Scan for the cell matching the given text and deliver its [x, y] coordinate at center. 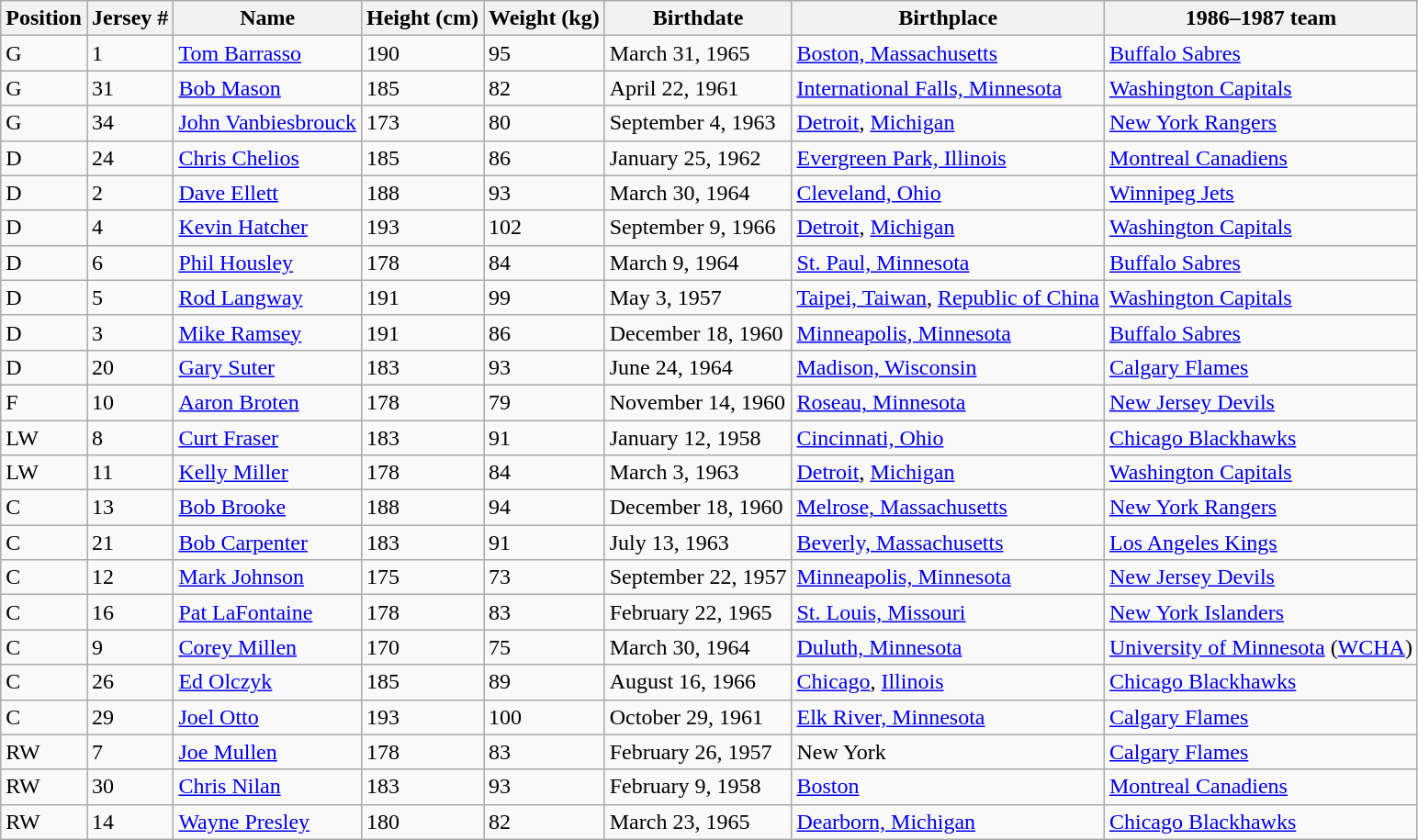
Evergreen Park, Illinois [948, 158]
October 29, 1961 [698, 717]
89 [544, 682]
180 [422, 822]
Kelly Miller [268, 473]
6 [129, 263]
Name [268, 18]
Weight (kg) [544, 18]
73 [544, 577]
21 [129, 543]
5 [129, 297]
St. Paul, Minnesota [948, 263]
Winnipeg Jets [1260, 193]
11 [129, 473]
Chicago, Illinois [948, 682]
May 3, 1957 [698, 297]
1 [129, 53]
January 25, 1962 [698, 158]
International Falls, Minnesota [948, 88]
173 [422, 123]
Cleveland, Ohio [948, 193]
Curt Fraser [268, 438]
Gary Suter [268, 367]
95 [544, 53]
June 24, 1964 [698, 367]
August 16, 1966 [698, 682]
John Vanbiesbrouck [268, 123]
Bob Brooke [268, 508]
Bob Mason [268, 88]
Jersey # [129, 18]
July 13, 1963 [698, 543]
170 [422, 647]
Tom Barrasso [268, 53]
9 [129, 647]
10 [129, 402]
March 31, 1965 [698, 53]
102 [544, 228]
175 [422, 577]
16 [129, 612]
New York Islanders [1260, 612]
Aaron Broten [268, 402]
3 [129, 332]
Chris Chelios [268, 158]
Duluth, Minnesota [948, 647]
Mike Ramsey [268, 332]
14 [129, 822]
Melrose, Massachusetts [948, 508]
Birthplace [948, 18]
12 [129, 577]
190 [422, 53]
New York [948, 752]
2 [129, 193]
Los Angeles Kings [1260, 543]
Joel Otto [268, 717]
8 [129, 438]
34 [129, 123]
September 22, 1957 [698, 577]
7 [129, 752]
Pat LaFontaine [268, 612]
Rod Langway [268, 297]
31 [129, 88]
75 [544, 647]
30 [129, 787]
March 23, 1965 [698, 822]
February 22, 1965 [698, 612]
13 [129, 508]
100 [544, 717]
St. Louis, Missouri [948, 612]
March 9, 1964 [698, 263]
1986–1987 team [1260, 18]
March 3, 1963 [698, 473]
Madison, Wisconsin [948, 367]
February 9, 1958 [698, 787]
Joe Mullen [268, 752]
Bob Carpenter [268, 543]
January 12, 1958 [698, 438]
Kevin Hatcher [268, 228]
Boston, Massachusetts [948, 53]
September 4, 1963 [698, 123]
November 14, 1960 [698, 402]
94 [544, 508]
Taipei, Taiwan, Republic of China [948, 297]
24 [129, 158]
Chris Nilan [268, 787]
Beverly, Massachusetts [948, 543]
Dave Ellett [268, 193]
Boston [948, 787]
April 22, 1961 [698, 88]
Mark Johnson [268, 577]
Birthdate [698, 18]
University of Minnesota (WCHA) [1260, 647]
Wayne Presley [268, 822]
4 [129, 228]
Cincinnati, Ohio [948, 438]
Ed Olczyk [268, 682]
20 [129, 367]
Elk River, Minnesota [948, 717]
79 [544, 402]
Height (cm) [422, 18]
September 9, 1966 [698, 228]
Phil Housley [268, 263]
Dearborn, Michigan [948, 822]
F [44, 402]
99 [544, 297]
26 [129, 682]
Roseau, Minnesota [948, 402]
Position [44, 18]
80 [544, 123]
29 [129, 717]
Corey Millen [268, 647]
February 26, 1957 [698, 752]
